Scan for the cell matching the given text and deliver its (X, Y) coordinate at center. 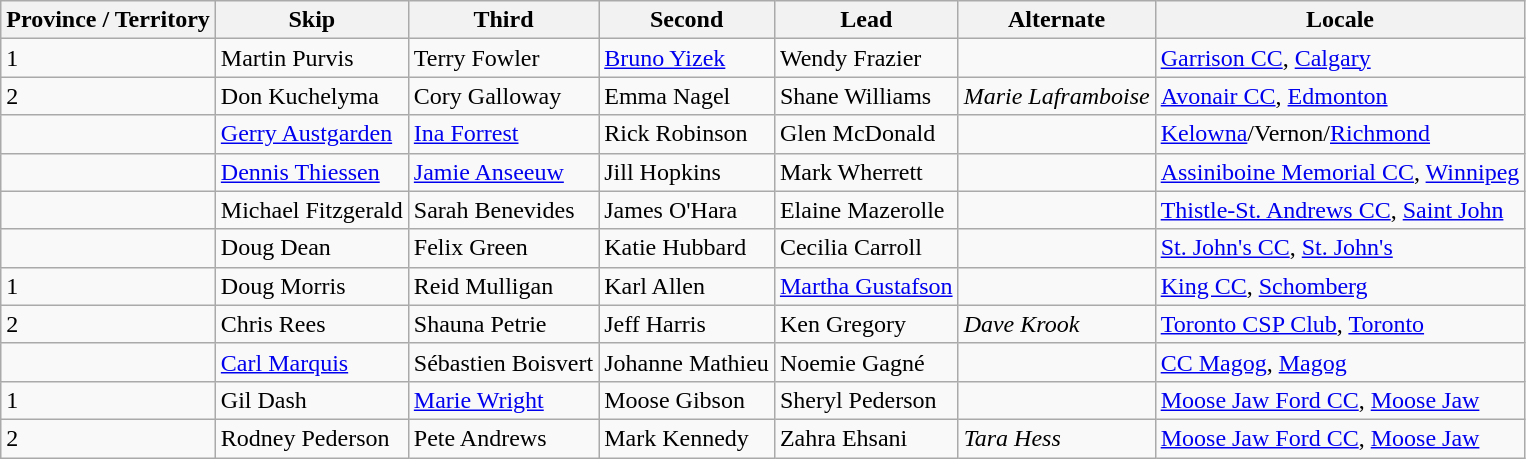
Ken Gregory (866, 324)
Shauna Petrie (503, 324)
Wendy Frazier (866, 58)
Martin Purvis (312, 58)
Toronto CSP Club, Toronto (1340, 324)
Michael Fitzgerald (312, 210)
Elaine Mazerolle (866, 210)
Mark Wherrett (866, 172)
Pete Andrews (503, 438)
Avonair CC, Edmonton (1340, 96)
Bruno Yizek (687, 58)
Thistle-St. Andrews CC, Saint John (1340, 210)
Doug Morris (312, 286)
Doug Dean (312, 248)
Alternate (1056, 20)
Don Kuchelyma (312, 96)
Assiniboine Memorial CC, Winnipeg (1340, 172)
Terry Fowler (503, 58)
Marie Wright (503, 400)
Jill Hopkins (687, 172)
Felix Green (503, 248)
CC Magog, Magog (1340, 362)
Gil Dash (312, 400)
Johanne Mathieu (687, 362)
Garrison CC, Calgary (1340, 58)
Rick Robinson (687, 134)
Martha Gustafson (866, 286)
Shane Williams (866, 96)
James O'Hara (687, 210)
Sheryl Pederson (866, 400)
Ina Forrest (503, 134)
Cecilia Carroll (866, 248)
Emma Nagel (687, 96)
Sarah Benevides (503, 210)
Mark Kennedy (687, 438)
Locale (1340, 20)
Cory Galloway (503, 96)
Marie Laframboise (1056, 96)
Glen McDonald (866, 134)
Kelowna/Vernon/Richmond (1340, 134)
Chris Rees (312, 324)
St. John's CC, St. John's (1340, 248)
Carl Marquis (312, 362)
Sébastien Boisvert (503, 362)
Lead (866, 20)
Zahra Ehsani (866, 438)
Skip (312, 20)
Katie Hubbard (687, 248)
Jeff Harris (687, 324)
Tara Hess (1056, 438)
Rodney Pederson (312, 438)
Dave Krook (1056, 324)
Noemie Gagné (866, 362)
Jamie Anseeuw (503, 172)
Province / Territory (108, 20)
Reid Mulligan (503, 286)
King CC, Schomberg (1340, 286)
Second (687, 20)
Dennis Thiessen (312, 172)
Karl Allen (687, 286)
Moose Gibson (687, 400)
Gerry Austgarden (312, 134)
Third (503, 20)
